Extract the (x, y) coordinate from the center of the cell holding the provided text.  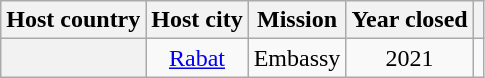
Host city (197, 20)
Embassy (297, 58)
Year closed (410, 20)
Rabat (197, 58)
2021 (410, 58)
Host country (74, 20)
Mission (297, 20)
